Extract the (x, y) coordinate from the center of the cell holding the provided text.  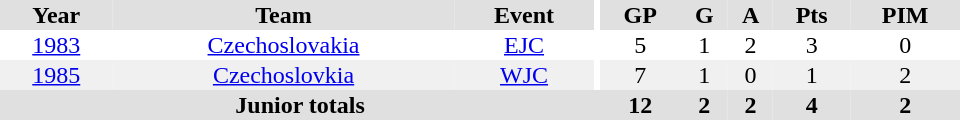
A (750, 15)
Junior totals (300, 105)
Czechoslovakia (284, 45)
1983 (56, 45)
PIM (905, 15)
Pts (812, 15)
EJC (524, 45)
12 (640, 105)
G (704, 15)
WJC (524, 75)
GP (640, 15)
4 (812, 105)
Team (284, 15)
Event (524, 15)
3 (812, 45)
5 (640, 45)
1985 (56, 75)
7 (640, 75)
Year (56, 15)
Czechoslovkia (284, 75)
